Find where the given text appears and provide that cell's center as (X, Y) coordinate. 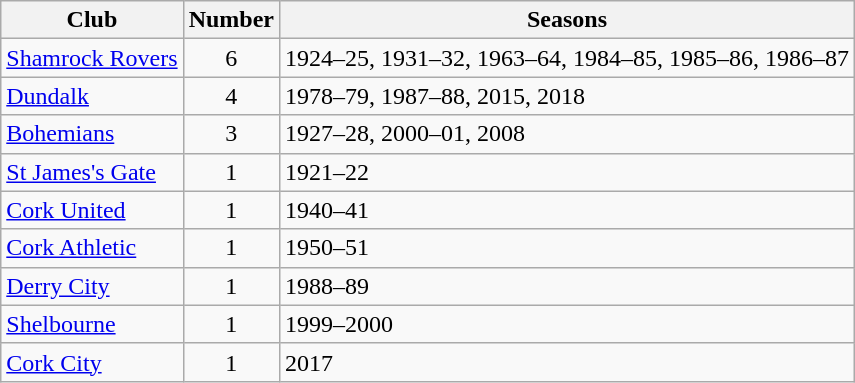
Dundalk (92, 96)
Cork City (92, 362)
3 (231, 134)
Bohemians (92, 134)
Derry City (92, 286)
St James's Gate (92, 172)
1988–89 (568, 286)
Cork United (92, 210)
Shelbourne (92, 324)
Club (92, 20)
Number (231, 20)
1940–41 (568, 210)
1924–25, 1931–32, 1963–64, 1984–85, 1985–86, 1986–87 (568, 58)
1950–51 (568, 248)
2017 (568, 362)
Cork Athletic (92, 248)
1927–28, 2000–01, 2008 (568, 134)
1921–22 (568, 172)
6 (231, 58)
1999–2000 (568, 324)
Shamrock Rovers (92, 58)
Seasons (568, 20)
1978–79, 1987–88, 2015, 2018 (568, 96)
4 (231, 96)
